Identify which cell holds the provided text, then report its [x, y] central coordinate. 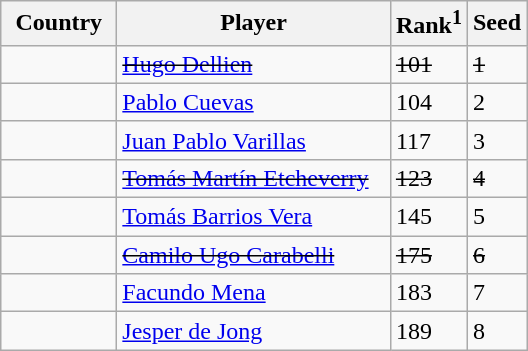
Pablo Cuevas [254, 102]
5 [496, 217]
123 [428, 178]
2 [496, 102]
8 [496, 331]
4 [496, 178]
Seed [496, 24]
Rank1 [428, 24]
Camilo Ugo Carabelli [254, 255]
101 [428, 64]
7 [496, 293]
175 [428, 255]
Tomás Martín Etcheverry [254, 178]
Jesper de Jong [254, 331]
1 [496, 64]
117 [428, 140]
145 [428, 217]
Hugo Dellien [254, 64]
Player [254, 24]
Tomás Barrios Vera [254, 217]
Juan Pablo Varillas [254, 140]
6 [496, 255]
189 [428, 331]
Country [59, 24]
3 [496, 140]
183 [428, 293]
104 [428, 102]
Facundo Mena [254, 293]
